For the text-containing cell, return its midpoint in [x, y] coordinate format. 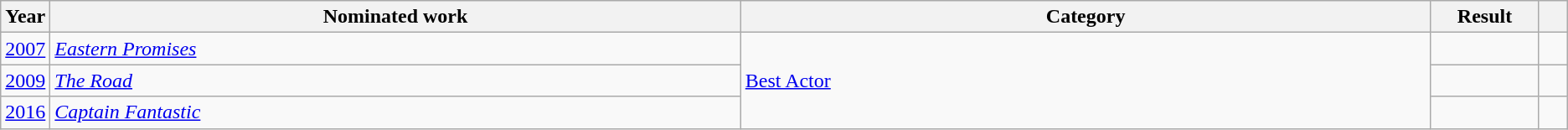
Nominated work [395, 17]
2016 [25, 112]
2009 [25, 81]
Captain Fantastic [395, 112]
Eastern Promises [395, 49]
Category [1086, 17]
2007 [25, 49]
Best Actor [1086, 81]
Result [1484, 17]
Year [25, 17]
The Road [395, 81]
